Find where the given text appears and provide that cell's center as (x, y) coordinate. 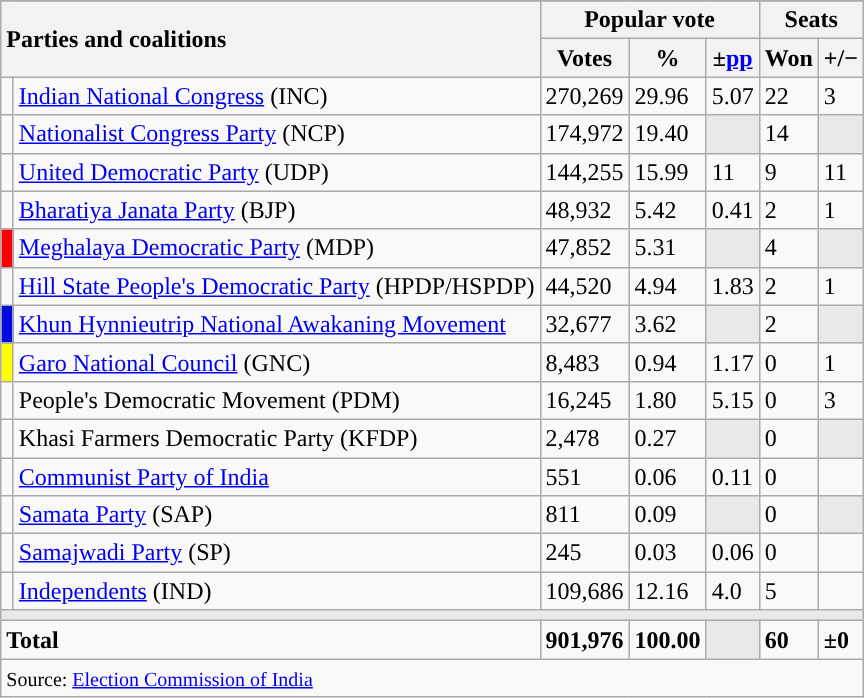
109,686 (584, 591)
2,478 (584, 438)
16,245 (584, 400)
5 (788, 591)
60 (788, 640)
100.00 (668, 640)
5.07 (732, 96)
245 (584, 553)
0.94 (668, 362)
12.16 (668, 591)
0.09 (668, 515)
144,255 (584, 172)
Votes (584, 58)
1.83 (732, 286)
174,972 (584, 134)
551 (584, 477)
0.11 (732, 477)
5.15 (732, 400)
14 (788, 134)
0.41 (732, 210)
Garo National Council (GNC) (276, 362)
4.94 (668, 286)
9 (788, 172)
4.0 (732, 591)
United Democratic Party (UDP) (276, 172)
4 (788, 248)
1.80 (668, 400)
5.31 (668, 248)
Communist Party of India (276, 477)
Parties and coalitions (270, 39)
8,483 (584, 362)
901,976 (584, 640)
47,852 (584, 248)
15.99 (668, 172)
Meghalaya Democratic Party (MDP) (276, 248)
44,520 (584, 286)
Seats (811, 20)
22 (788, 96)
Samata Party (SAP) (276, 515)
270,269 (584, 96)
29.96 (668, 96)
0.27 (668, 438)
32,677 (584, 324)
1.17 (732, 362)
% (668, 58)
±0 (840, 640)
Total (270, 640)
0.03 (668, 553)
Bharatiya Janata Party (BJP) (276, 210)
19.40 (668, 134)
5.42 (668, 210)
Hill State People's Democratic Party (HPDP/HSPDP) (276, 286)
Independents (IND) (276, 591)
Source: Election Commission of India (432, 678)
Indian National Congress (INC) (276, 96)
Popular vote (650, 20)
Nationalist Congress Party (NCP) (276, 134)
People's Democratic Movement (PDM) (276, 400)
3.62 (668, 324)
Khun Hynnieutrip National Awakaning Movement (276, 324)
48,932 (584, 210)
Khasi Farmers Democratic Party (KFDP) (276, 438)
811 (584, 515)
Samajwadi Party (SP) (276, 553)
±pp (732, 58)
+/− (840, 58)
Won (788, 58)
